Extract the [x, y] coordinate from the center of the cell holding the provided text.  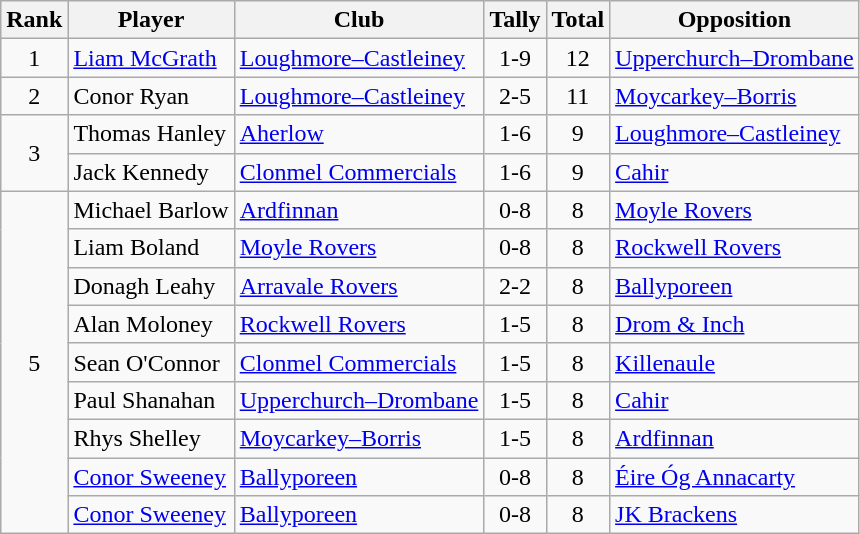
Liam Boland [151, 248]
Alan Moloney [151, 324]
JK Brackens [735, 515]
Éire Óg Annacarty [735, 477]
Club [359, 20]
2-5 [515, 96]
Opposition [735, 20]
Total [578, 20]
Thomas Hanley [151, 134]
Tally [515, 20]
Rhys Shelley [151, 438]
Rank [34, 20]
Michael Barlow [151, 210]
Liam McGrath [151, 58]
2 [34, 96]
Drom & Inch [735, 324]
5 [34, 362]
12 [578, 58]
Sean O'Connor [151, 362]
Aherlow [359, 134]
Killenaule [735, 362]
Arravale Rovers [359, 286]
Donagh Leahy [151, 286]
1-9 [515, 58]
2-2 [515, 286]
Paul Shanahan [151, 400]
11 [578, 96]
3 [34, 153]
Conor Ryan [151, 96]
Jack Kennedy [151, 172]
Player [151, 20]
1 [34, 58]
